Extract the (X, Y) coordinate from the center of the cell holding the provided text.  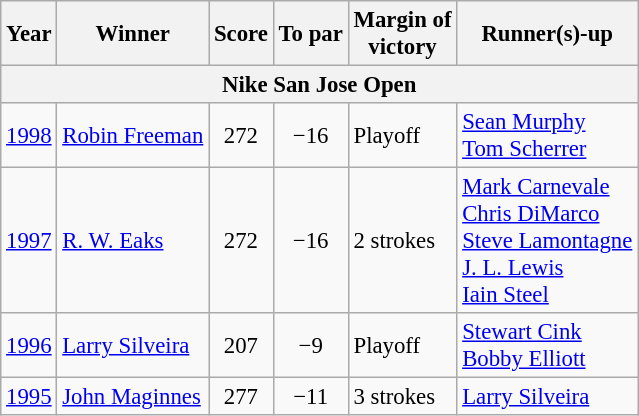
207 (242, 346)
Robin Freeman (133, 136)
1995 (29, 397)
1996 (29, 346)
−11 (310, 397)
3 strokes (402, 397)
Stewart Cink Bobby Elliott (548, 346)
To par (310, 34)
John Maginnes (133, 397)
277 (242, 397)
Mark Carnevale Chris DiMarco Steve Lamontagne J. L. Lewis Iain Steel (548, 241)
1998 (29, 136)
1997 (29, 241)
Year (29, 34)
Runner(s)-up (548, 34)
Score (242, 34)
Winner (133, 34)
−9 (310, 346)
Nike San Jose Open (320, 85)
R. W. Eaks (133, 241)
Margin ofvictory (402, 34)
Sean Murphy Tom Scherrer (548, 136)
2 strokes (402, 241)
